For the text-containing cell, return its midpoint in (x, y) coordinate format. 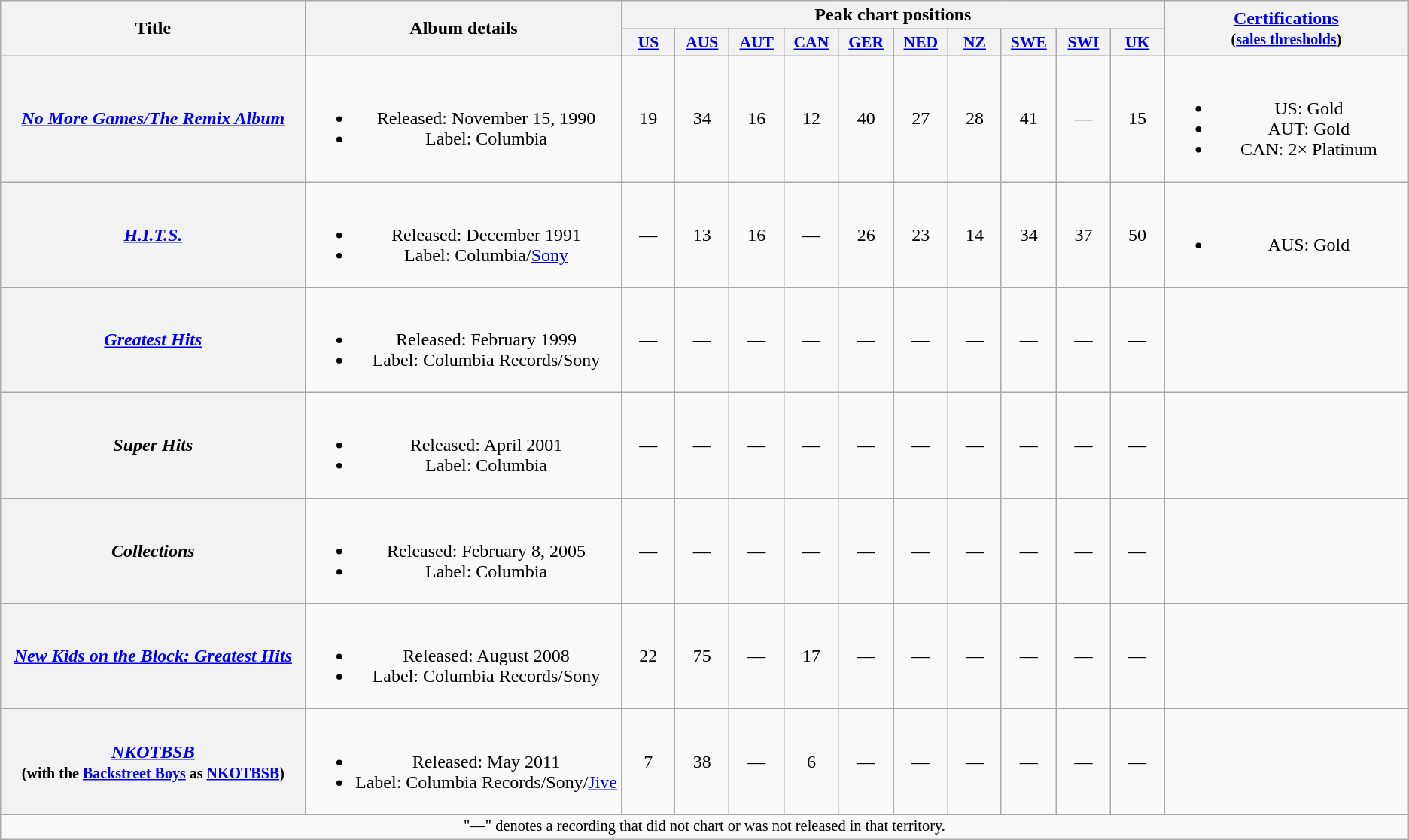
Greatest Hits (154, 340)
US (648, 43)
7 (648, 762)
13 (702, 235)
Peak chart positions (893, 15)
CAN (811, 43)
No More Games/The Remix Album (154, 119)
22 (648, 656)
26 (866, 235)
17 (811, 656)
15 (1137, 119)
NZ (975, 43)
50 (1137, 235)
41 (1028, 119)
40 (866, 119)
New Kids on the Block: Greatest Hits (154, 656)
AUT (757, 43)
NKOTBSB (with the Backstreet Boys as NKOTBSB) (154, 762)
Released: December 1991Label: Columbia/Sony (464, 235)
GER (866, 43)
Title (154, 29)
H.I.T.S. (154, 235)
37 (1083, 235)
Released: April 2001Label: Columbia (464, 446)
Released: May 2011Label: Columbia Records/Sony/Jive (464, 762)
6 (811, 762)
19 (648, 119)
"—" denotes a recording that did not chart or was not released in that territory. (704, 827)
Released: February 8, 2005Label: Columbia (464, 551)
14 (975, 235)
27 (921, 119)
SWI (1083, 43)
Released: November 15, 1990Label: Columbia (464, 119)
SWE (1028, 43)
Released: August 2008Label: Columbia Records/Sony (464, 656)
38 (702, 762)
23 (921, 235)
Super Hits (154, 446)
Album details (464, 29)
AUS (702, 43)
NED (921, 43)
AUS: Gold (1287, 235)
Released: February 1999Label: Columbia Records/Sony (464, 340)
75 (702, 656)
Collections (154, 551)
Certifications(sales thresholds) (1287, 29)
US: GoldAUT: GoldCAN: 2× Platinum (1287, 119)
12 (811, 119)
28 (975, 119)
UK (1137, 43)
